Provide the (x, y) coordinate of the cell's center where the given text is located.  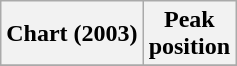
Peakposition (189, 34)
Chart (2003) (72, 34)
